For the text-containing cell, return its midpoint in [X, Y] coordinate format. 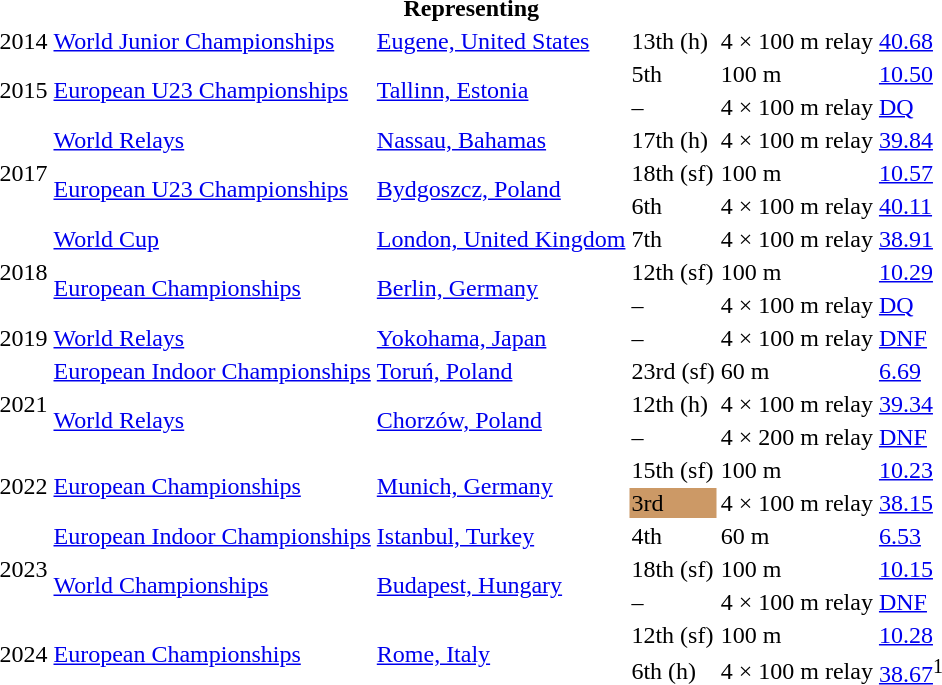
5th [673, 74]
World Championships [212, 586]
3rd [673, 503]
7th [673, 239]
London, United Kingdom [501, 239]
Bydgoszcz, Poland [501, 190]
Budapest, Hungary [501, 586]
4 × 200 m relay [796, 437]
Istanbul, Turkey [501, 536]
Tallinn, Estonia [501, 90]
12th (h) [673, 404]
17th (h) [673, 140]
23rd (sf) [673, 371]
13th (h) [673, 41]
World Junior Championships [212, 41]
Eugene, United States [501, 41]
Chorzów, Poland [501, 420]
World Cup [212, 239]
Toruń, Poland [501, 371]
15th (sf) [673, 470]
4th [673, 536]
6th [673, 206]
Munich, Germany [501, 486]
Yokohama, Japan [501, 338]
Nassau, Bahamas [501, 140]
Berlin, Germany [501, 288]
